Capture the cell that displays the provided text and extract its [x, y] central coordinate. 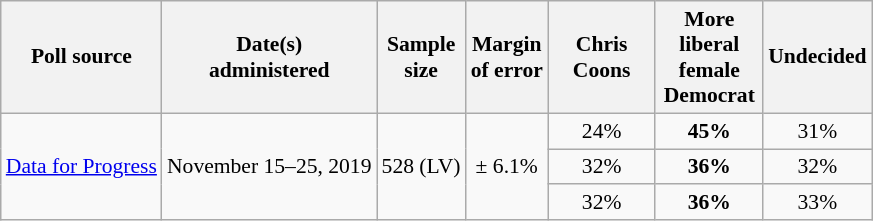
Marginof error [507, 57]
Data for Progress [82, 166]
528 (LV) [422, 166]
Poll source [82, 57]
ChrisCoons [602, 57]
Undecided [817, 57]
24% [602, 131]
More liberalfemale Democrat [709, 57]
Date(s)administered [270, 57]
Samplesize [422, 57]
45% [709, 131]
31% [817, 131]
33% [817, 203]
± 6.1% [507, 166]
November 15–25, 2019 [270, 166]
